Return (x, y) of the center of cell containing provided text 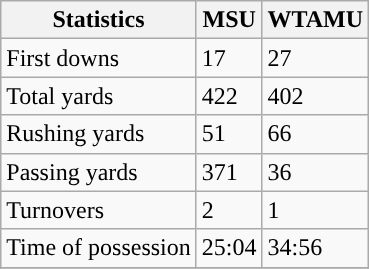
2 (229, 210)
Time of possession (99, 248)
27 (316, 58)
422 (229, 96)
Total yards (99, 96)
MSU (229, 20)
66 (316, 134)
402 (316, 96)
371 (229, 172)
Rushing yards (99, 134)
1 (316, 210)
First downs (99, 58)
51 (229, 134)
Passing yards (99, 172)
WTAMU (316, 20)
25:04 (229, 248)
36 (316, 172)
34:56 (316, 248)
Turnovers (99, 210)
Statistics (99, 20)
17 (229, 58)
